Find where the given text appears and provide that cell's center as [X, Y] coordinate. 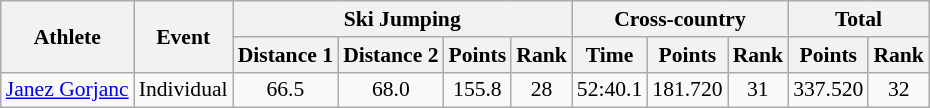
Ski Jumping [402, 19]
66.5 [286, 90]
Event [184, 36]
155.8 [478, 90]
Total [858, 19]
Individual [184, 90]
Distance 1 [286, 55]
Distance 2 [390, 55]
337.520 [828, 90]
31 [758, 90]
68.0 [390, 90]
52:40.1 [610, 90]
Cross-country [680, 19]
Time [610, 55]
28 [542, 90]
Athlete [68, 36]
32 [898, 90]
181.720 [687, 90]
Janez Gorjanc [68, 90]
